Return the [X, Y] coordinate for the center point of the cell that contains the specified text.  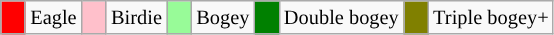
Birdie [136, 17]
Bogey [222, 17]
Double bogey [342, 17]
Triple bogey+ [490, 17]
Eagle [53, 17]
